Return (x, y) of the center of cell containing provided text 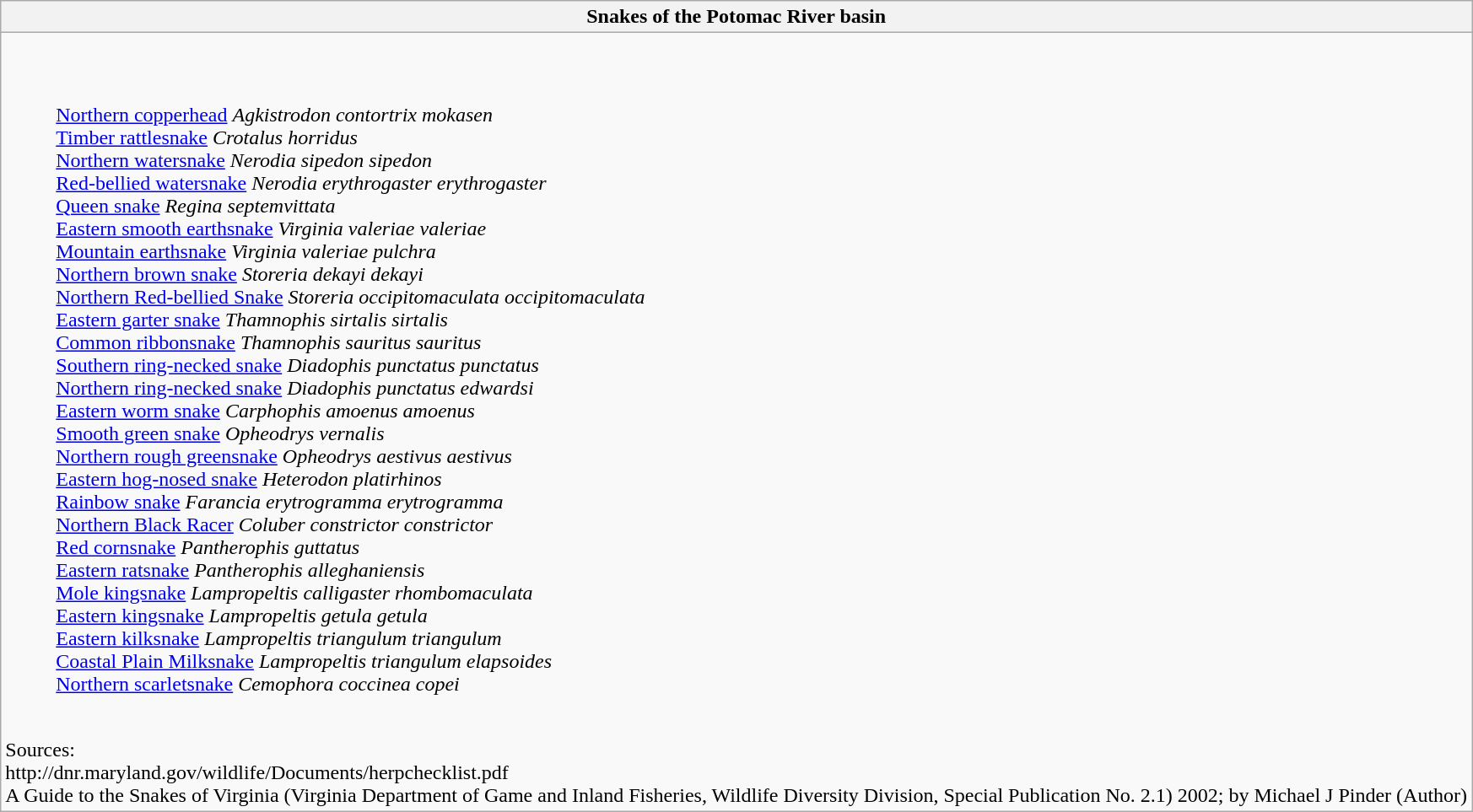
Snakes of the Potomac River basin (736, 17)
